Capture the cell that displays the provided text and extract its [x, y] central coordinate. 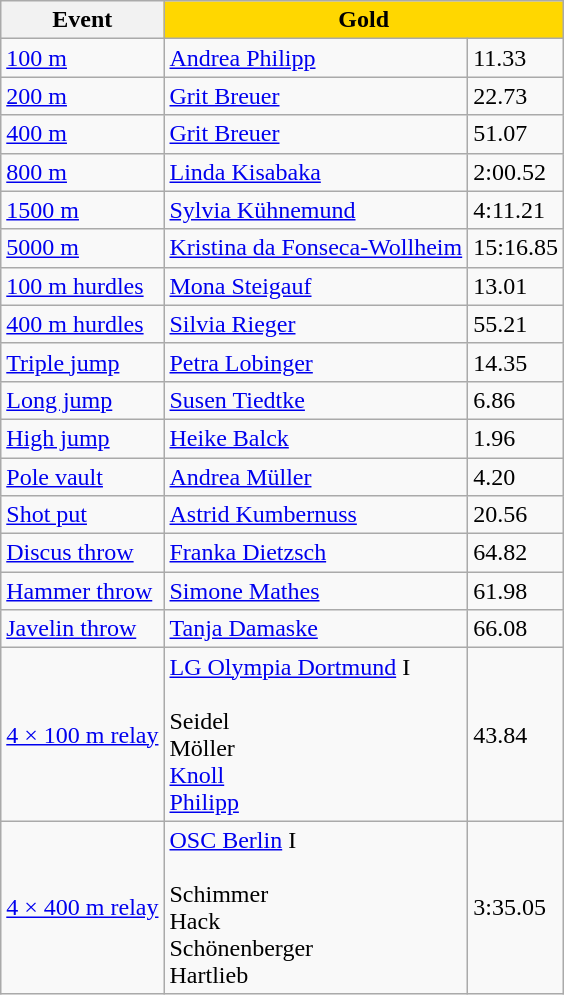
4 × 400 m relay [82, 908]
OSC Berlin I Schimmer Hack Schönenberger Hartlieb [316, 908]
Pole vault [82, 477]
6.86 [516, 400]
Franka Dietzsch [316, 553]
400 m hurdles [82, 324]
Andrea Philipp [316, 58]
2:00.52 [516, 172]
3:35.05 [516, 908]
Mona Steigauf [316, 286]
1.96 [516, 438]
100 m [82, 58]
22.73 [516, 96]
400 m [82, 134]
4 × 100 m relay [82, 734]
Kristina da Fonseca-Wollheim [316, 248]
Shot put [82, 515]
Gold [364, 20]
14.35 [516, 362]
51.07 [516, 134]
20.56 [516, 515]
Petra Lobinger [316, 362]
Sylvia Kühnemund [316, 210]
Simone Mathes [316, 591]
Linda Kisabaka [316, 172]
64.82 [516, 553]
66.08 [516, 629]
43.84 [516, 734]
100 m hurdles [82, 286]
Astrid Kumbernuss [316, 515]
Triple jump [82, 362]
800 m [82, 172]
LG Olympia Dortmund I Seidel Möller Knoll Philipp [316, 734]
5000 m [82, 248]
High jump [82, 438]
13.01 [516, 286]
Hammer throw [82, 591]
11.33 [516, 58]
Event [82, 20]
1500 m [82, 210]
4.20 [516, 477]
Silvia Rieger [316, 324]
Heike Balck [316, 438]
200 m [82, 96]
Long jump [82, 400]
Susen Tiedtke [316, 400]
4:11.21 [516, 210]
Discus throw [82, 553]
Javelin throw [82, 629]
15:16.85 [516, 248]
61.98 [516, 591]
Tanja Damaske [316, 629]
55.21 [516, 324]
Andrea Müller [316, 477]
